From the cell containing the given text, extract its center point as [x, y] coordinate. 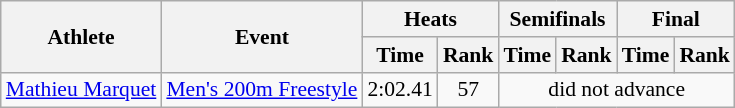
Mathieu Marquet [82, 90]
did not advance [616, 90]
2:02.41 [400, 90]
Final [676, 19]
57 [468, 90]
Event [262, 36]
Semifinals [557, 19]
Heats [430, 19]
Men's 200m Freestyle [262, 90]
Athlete [82, 36]
